Scan for the cell matching the given text and deliver its [x, y] coordinate at center. 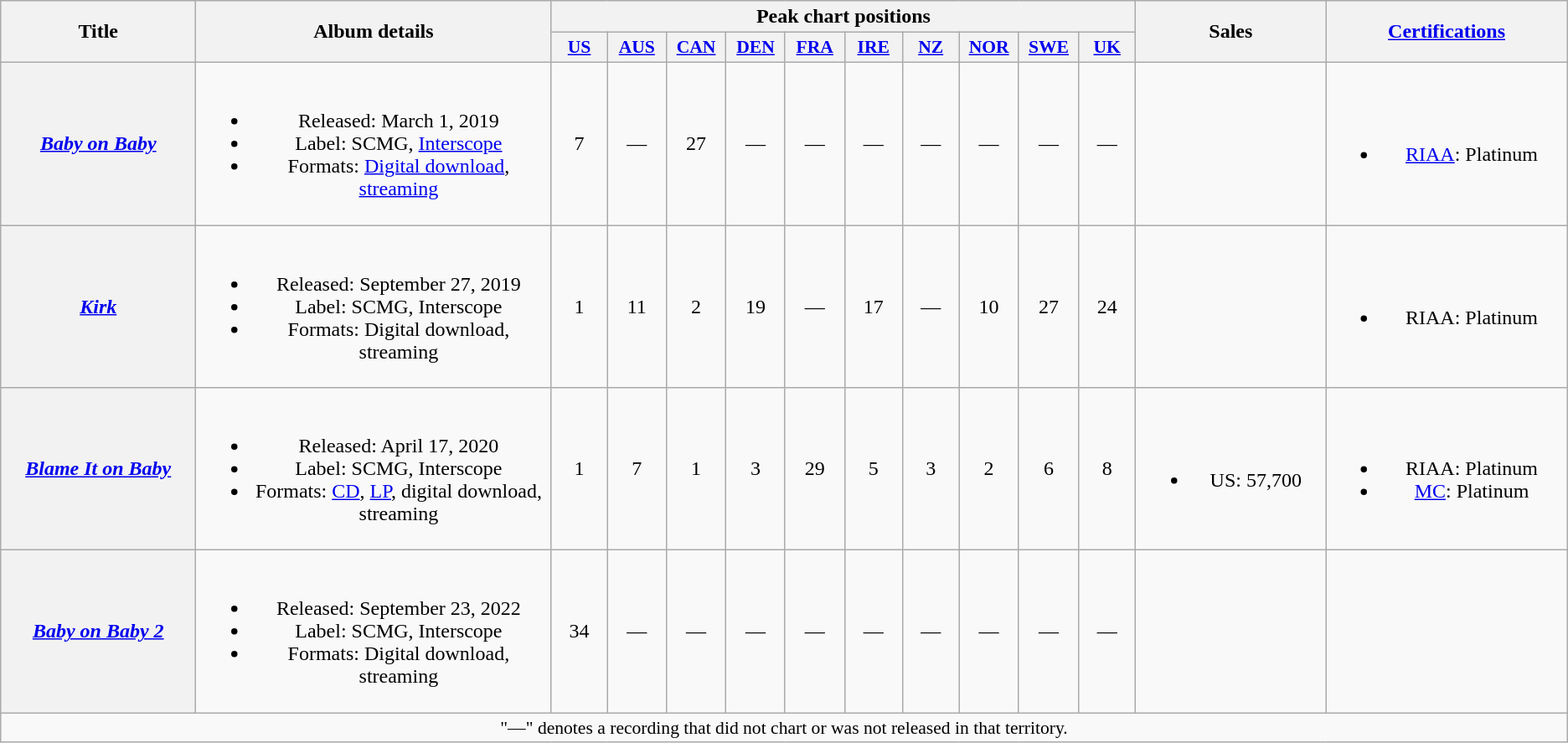
UK [1107, 48]
CAN [695, 48]
Released: September 27, 2019Label: SCMG, InterscopeFormats: Digital download, streaming [374, 306]
10 [988, 306]
17 [873, 306]
19 [756, 306]
Peak chart positions [843, 17]
Sales [1231, 32]
8 [1107, 469]
DEN [756, 48]
Album details [374, 32]
Blame It on Baby [99, 469]
IRE [873, 48]
Released: March 1, 2019Label: SCMG, InterscopeFormats: Digital download, streaming [374, 143]
SWE [1049, 48]
US: 57,700 [1231, 469]
Released: April 17, 2020Label: SCMG, InterscopeFormats: CD, LP, digital download, streaming [374, 469]
NZ [931, 48]
6 [1049, 469]
29 [814, 469]
24 [1107, 306]
Released: September 23, 2022Label: SCMG, InterscopeFormats: Digital download, streaming [374, 632]
Baby on Baby [99, 143]
NOR [988, 48]
FRA [814, 48]
11 [637, 306]
Title [99, 32]
5 [873, 469]
"—" denotes a recording that did not chart or was not released in that territory. [784, 728]
RIAA: PlatinumMC: Platinum [1447, 469]
Kirk [99, 306]
34 [580, 632]
US [580, 48]
Certifications [1447, 32]
Baby on Baby 2 [99, 632]
AUS [637, 48]
